Locate the cell with the specified text and output its [x, y] center coordinate. 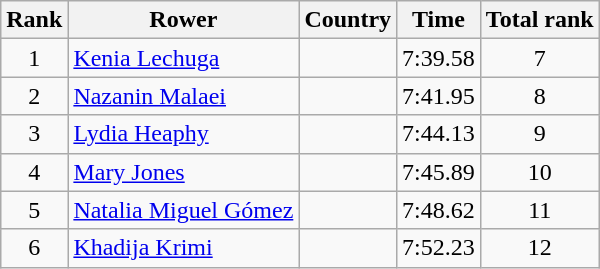
Natalia Miguel Gómez [184, 210]
8 [540, 96]
6 [34, 248]
11 [540, 210]
Lydia Heaphy [184, 134]
9 [540, 134]
2 [34, 96]
10 [540, 172]
Rank [34, 20]
Kenia Lechuga [184, 58]
3 [34, 134]
Total rank [540, 20]
Country [348, 20]
7:41.95 [439, 96]
7:48.62 [439, 210]
7:52.23 [439, 248]
12 [540, 248]
7 [540, 58]
Time [439, 20]
Nazanin Malaei [184, 96]
1 [34, 58]
5 [34, 210]
7:45.89 [439, 172]
Rower [184, 20]
Khadija Krimi [184, 248]
Mary Jones [184, 172]
7:44.13 [439, 134]
7:39.58 [439, 58]
4 [34, 172]
